Scan for the cell matching the given text and deliver its [X, Y] coordinate at center. 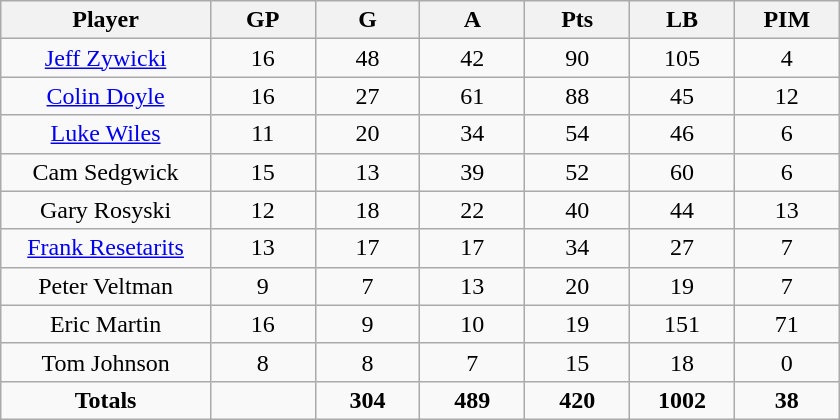
Pts [578, 20]
54 [578, 134]
Cam Sedgwick [106, 172]
38 [786, 400]
90 [578, 58]
Luke Wiles [106, 134]
Player [106, 20]
88 [578, 96]
71 [786, 324]
Colin Doyle [106, 96]
42 [472, 58]
45 [682, 96]
22 [472, 210]
GP [262, 20]
39 [472, 172]
Frank Resetarits [106, 248]
Eric Martin [106, 324]
Peter Veltman [106, 286]
LB [682, 20]
11 [262, 134]
Tom Johnson [106, 362]
Totals [106, 400]
G [368, 20]
Jeff Zywicki [106, 58]
489 [472, 400]
420 [578, 400]
1002 [682, 400]
Gary Rosyski [106, 210]
4 [786, 58]
105 [682, 58]
0 [786, 362]
A [472, 20]
60 [682, 172]
61 [472, 96]
46 [682, 134]
PIM [786, 20]
10 [472, 324]
40 [578, 210]
304 [368, 400]
48 [368, 58]
44 [682, 210]
52 [578, 172]
151 [682, 324]
